Provide the (x, y) coordinate of the cell's center where the given text is located.  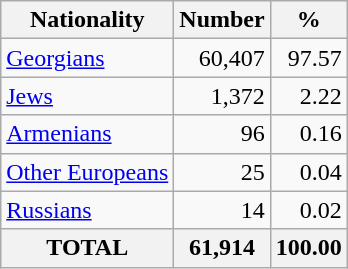
TOTAL (88, 248)
Number (222, 20)
2.22 (308, 96)
Armenians (88, 134)
1,372 (222, 96)
97.57 (308, 58)
60,407 (222, 58)
Other Europeans (88, 172)
Jews (88, 96)
0.04 (308, 172)
Russians (88, 210)
0.02 (308, 210)
Georgians (88, 58)
14 (222, 210)
0.16 (308, 134)
25 (222, 172)
96 (222, 134)
61,914 (222, 248)
100.00 (308, 248)
% (308, 20)
Nationality (88, 20)
